Detect which cell encompasses the target text, then output its [x, y] center coordinate. 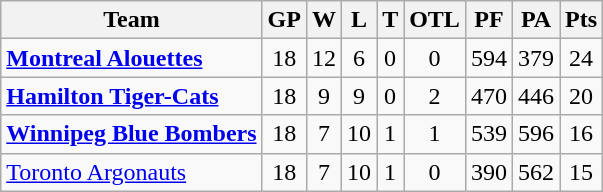
390 [488, 172]
Winnipeg Blue Bombers [132, 134]
Montreal Alouettes [132, 58]
Hamilton Tiger-Cats [132, 96]
379 [536, 58]
L [360, 20]
6 [360, 58]
OTL [435, 20]
470 [488, 96]
W [324, 20]
15 [582, 172]
446 [536, 96]
20 [582, 96]
596 [536, 134]
Pts [582, 20]
2 [435, 96]
12 [324, 58]
PF [488, 20]
24 [582, 58]
562 [536, 172]
539 [488, 134]
16 [582, 134]
GP [284, 20]
PA [536, 20]
Toronto Argonauts [132, 172]
T [390, 20]
594 [488, 58]
Team [132, 20]
